Return the [x, y] coordinate for the center point of the cell that contains the specified text.  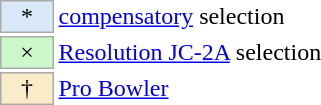
* [27, 16]
† [27, 88]
× [27, 52]
